Provide the [x, y] coordinate of the cell's center where the given text is located.  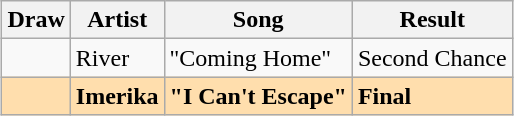
"I Can't Escape" [258, 96]
Second Chance [432, 58]
Song [258, 20]
Draw [36, 20]
Result [432, 20]
River [117, 58]
"Coming Home" [258, 58]
Artist [117, 20]
Imerika [117, 96]
Final [432, 96]
